Output the (X, Y) coordinate of the center of the cell containing the given text.  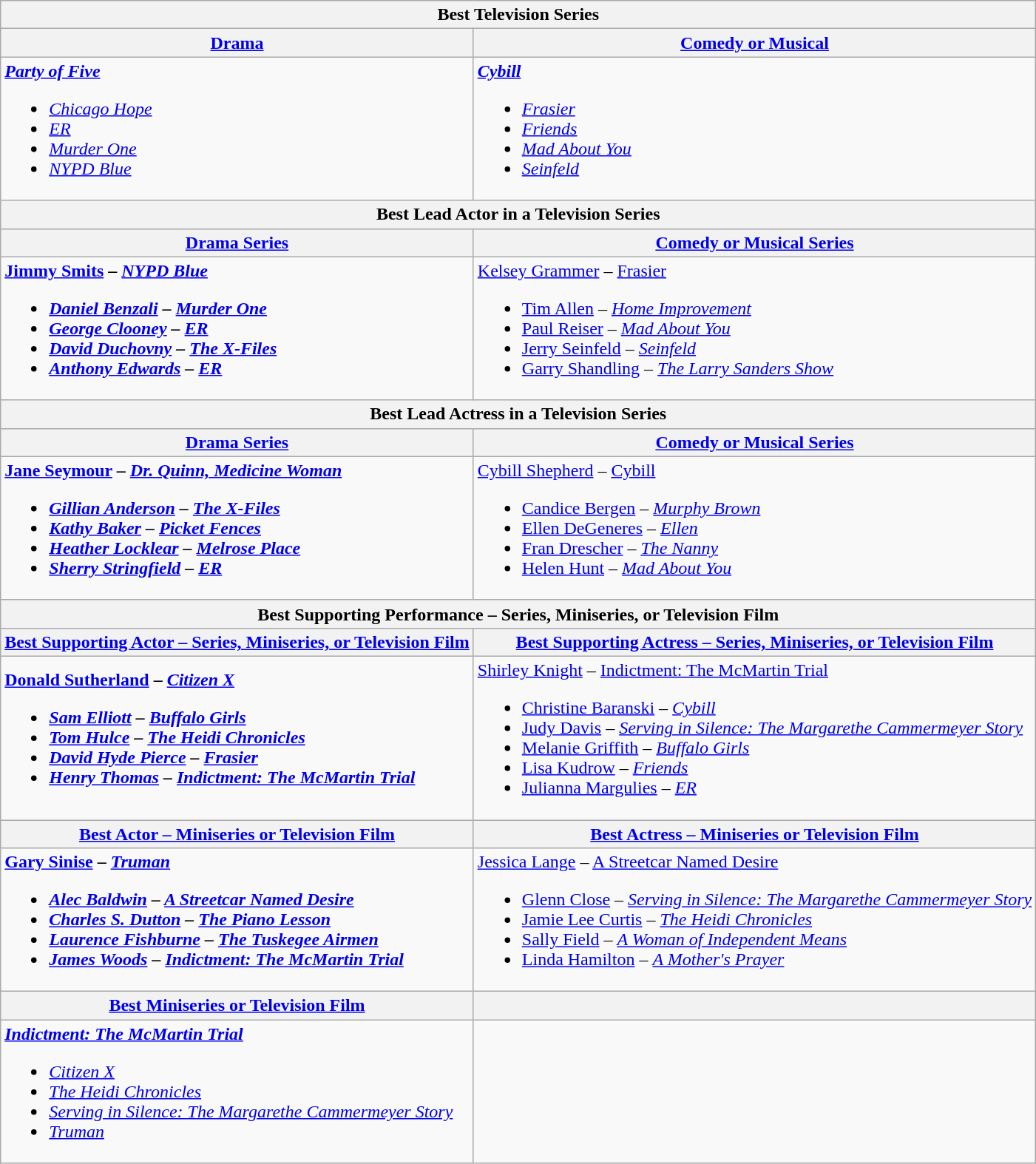
CybillFrasierFriendsMad About YouSeinfeld (754, 129)
Best Actress – Miniseries or Television Film (754, 833)
Best Supporting Actor – Series, Miniseries, or Television Film (237, 642)
Comedy or Musical (754, 43)
Best Lead Actress in a Television Series (518, 414)
Indictment: The McMartin TrialCitizen XThe Heidi ChroniclesServing in Silence: The Margarethe Cammermeyer StoryTruman (237, 1092)
Best Supporting Actress – Series, Miniseries, or Television Film (754, 642)
Best Miniseries or Television Film (237, 1006)
Jimmy Smits – NYPD BlueDaniel Benzali – Murder OneGeorge Clooney – ERDavid Duchovny – The X-FilesAnthony Edwards – ER (237, 328)
Cybill Shepherd – CybillCandice Bergen – Murphy BrownEllen DeGeneres – EllenFran Drescher – The NannyHelen Hunt – Mad About You (754, 528)
Best Actor – Miniseries or Television Film (237, 833)
Best Lead Actor in a Television Series (518, 214)
Kelsey Grammer – FrasierTim Allen – Home ImprovementPaul Reiser – Mad About YouJerry Seinfeld – SeinfeldGarry Shandling – The Larry Sanders Show (754, 328)
Best Television Series (518, 15)
Best Supporting Performance – Series, Miniseries, or Television Film (518, 614)
Party of FiveChicago HopeERMurder OneNYPD Blue (237, 129)
Drama (237, 43)
